Scan for the cell matching the given text and deliver its [x, y] coordinate at center. 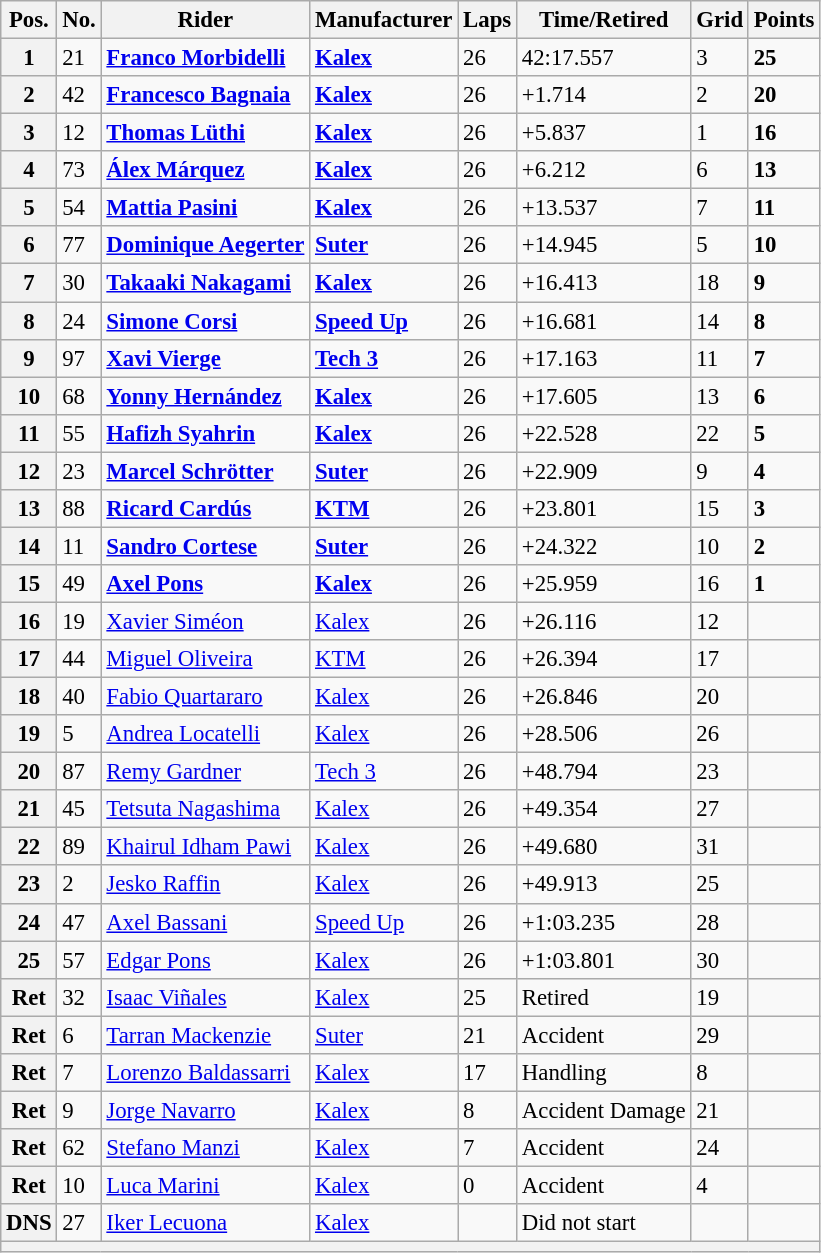
Luca Marini [206, 1185]
62 [79, 1148]
+49.680 [604, 847]
Pos. [29, 20]
+5.837 [604, 133]
49 [79, 584]
42:17.557 [604, 58]
40 [79, 697]
Sandro Cortese [206, 546]
+17.163 [604, 358]
+25.959 [604, 584]
Isaac Viñales [206, 997]
+22.909 [604, 471]
+1:03.801 [604, 960]
Time/Retired [604, 20]
+16.413 [604, 283]
44 [79, 659]
Laps [488, 20]
Axel Pons [206, 584]
Remy Gardner [206, 772]
+6.212 [604, 170]
55 [79, 433]
+48.794 [604, 772]
88 [79, 509]
Handling [604, 1073]
Accident Damage [604, 1110]
+26.116 [604, 621]
Stefano Manzi [206, 1148]
Yonny Hernández [206, 396]
54 [79, 208]
+17.605 [604, 396]
Francesco Bagnaia [206, 95]
Fabio Quartararo [206, 697]
Marcel Schrötter [206, 471]
Jesko Raffin [206, 885]
97 [79, 358]
28 [720, 922]
+1:03.235 [604, 922]
Álex Márquez [206, 170]
Mattia Pasini [206, 208]
31 [720, 847]
Points [784, 20]
Miguel Oliveira [206, 659]
42 [79, 95]
47 [79, 922]
Khairul Idham Pawi [206, 847]
77 [79, 245]
Rider [206, 20]
73 [79, 170]
+49.354 [604, 809]
+23.801 [604, 509]
0 [488, 1185]
+24.322 [604, 546]
29 [720, 1035]
+49.913 [604, 885]
Did not start [604, 1223]
Manufacturer [384, 20]
DNS [29, 1223]
Tarran Mackenzie [206, 1035]
32 [79, 997]
+13.537 [604, 208]
Axel Bassani [206, 922]
Lorenzo Baldassarri [206, 1073]
+1.714 [604, 95]
Jorge Navarro [206, 1110]
57 [79, 960]
+14.945 [604, 245]
+22.528 [604, 433]
87 [79, 772]
Ricard Cardús [206, 509]
Tetsuta Nagashima [206, 809]
Edgar Pons [206, 960]
Xavier Siméon [206, 621]
89 [79, 847]
No. [79, 20]
68 [79, 396]
Dominique Aegerter [206, 245]
Xavi Vierge [206, 358]
Franco Morbidelli [206, 58]
Hafizh Syahrin [206, 433]
Thomas Lüthi [206, 133]
+26.846 [604, 697]
Retired [604, 997]
+16.681 [604, 321]
Simone Corsi [206, 321]
45 [79, 809]
+28.506 [604, 734]
Grid [720, 20]
Takaaki Nakagami [206, 283]
Andrea Locatelli [206, 734]
+26.394 [604, 659]
Iker Lecuona [206, 1223]
